Detect which cell encompasses the target text, then output its [X, Y] center coordinate. 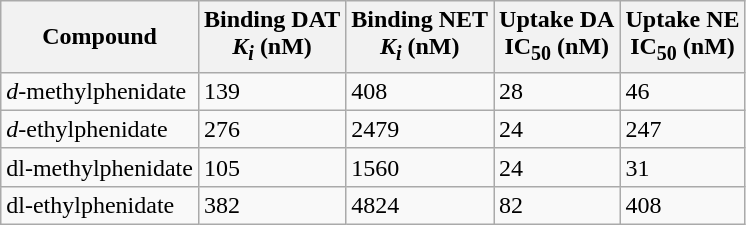
105 [272, 167]
dl-ethylphenidate [100, 205]
382 [272, 205]
2479 [420, 129]
Uptake NEIC50 (nM) [682, 36]
28 [557, 91]
Compound [100, 36]
247 [682, 129]
dl-methylphenidate [100, 167]
46 [682, 91]
82 [557, 205]
d-methylphenidate [100, 91]
1560 [420, 167]
276 [272, 129]
31 [682, 167]
d-ethylphenidate [100, 129]
Binding NETKi (nM) [420, 36]
4824 [420, 205]
139 [272, 91]
Uptake DAIC50 (nM) [557, 36]
Binding DATKi (nM) [272, 36]
